Output the [X, Y] coordinate of the center of the cell containing the given text.  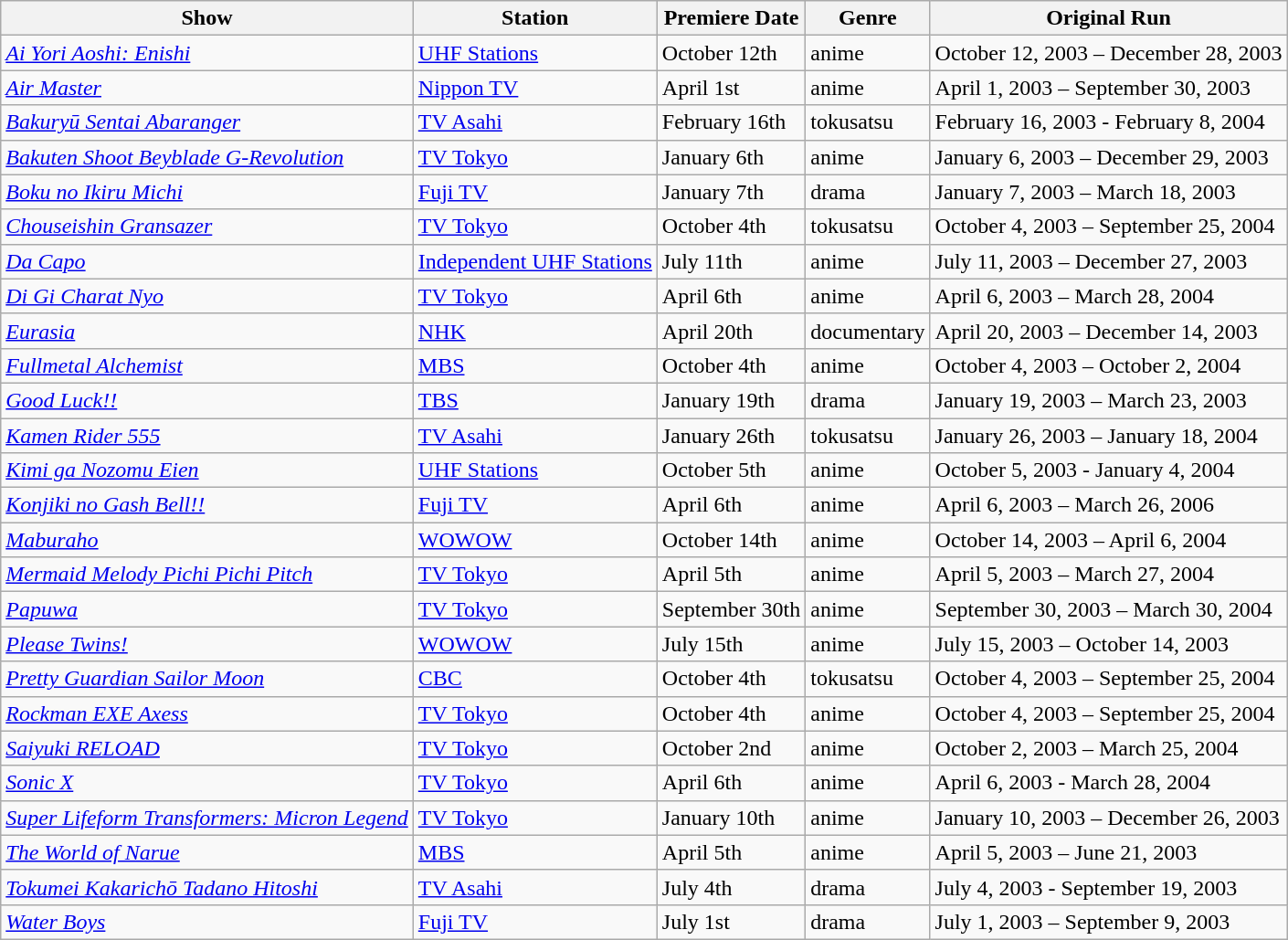
April 5, 2003 – June 21, 2003 [1109, 852]
October 12th [731, 53]
Rockman EXE Axess [207, 713]
October 2nd [731, 748]
January 10th [731, 818]
July 1st [731, 922]
October 12, 2003 – December 28, 2003 [1109, 53]
October 2, 2003 – March 25, 2004 [1109, 748]
NHK [535, 331]
September 30th [731, 609]
January 7th [731, 192]
Bakuten Shoot Beyblade G-Revolution [207, 157]
Fullmetal Alchemist [207, 365]
Maburaho [207, 540]
Pretty Guardian Sailor Moon [207, 679]
Please Twins! [207, 644]
April 1, 2003 – September 30, 2003 [1109, 88]
Da Capo [207, 261]
Nippon TV [535, 88]
February 16th [731, 122]
Ai Yori Aoshi: Enishi [207, 53]
April 1st [731, 88]
October 5, 2003 - January 4, 2004 [1109, 470]
Station [535, 18]
April 20, 2003 – December 14, 2003 [1109, 331]
January 10, 2003 – December 26, 2003 [1109, 818]
April 6, 2003 – March 26, 2006 [1109, 505]
July 11th [731, 261]
Air Master [207, 88]
January 19th [731, 400]
January 6, 2003 – December 29, 2003 [1109, 157]
Konjiki no Gash Bell!! [207, 505]
Saiyuki RELOAD [207, 748]
Independent UHF Stations [535, 261]
February 16, 2003 - February 8, 2004 [1109, 122]
Show [207, 18]
Kimi ga Nozomu Eien [207, 470]
Eurasia [207, 331]
Super Lifeform Transformers: Micron Legend [207, 818]
Sonic X [207, 783]
Di Gi Charat Nyo [207, 296]
April 20th [731, 331]
October 14th [731, 540]
July 11, 2003 – December 27, 2003 [1109, 261]
October 4, 2003 – October 2, 2004 [1109, 365]
January 7, 2003 – March 18, 2003 [1109, 192]
July 15, 2003 – October 14, 2003 [1109, 644]
Water Boys [207, 922]
Bakuryū Sentai Abaranger [207, 122]
July 1, 2003 – September 9, 2003 [1109, 922]
July 15th [731, 644]
July 4th [731, 887]
April 6, 2003 - March 28, 2004 [1109, 783]
October 5th [731, 470]
Good Luck!! [207, 400]
January 6th [731, 157]
Kamen Rider 555 [207, 436]
October 14, 2003 – April 6, 2004 [1109, 540]
April 6, 2003 – March 28, 2004 [1109, 296]
January 26, 2003 – January 18, 2004 [1109, 436]
Papuwa [207, 609]
Premiere Date [731, 18]
Boku no Ikiru Michi [207, 192]
Genre [868, 18]
Tokumei Kakarichō Tadano Hitoshi [207, 887]
CBC [535, 679]
January 26th [731, 436]
Chouseishin Gransazer [207, 227]
April 5, 2003 – March 27, 2004 [1109, 575]
July 4, 2003 - September 19, 2003 [1109, 887]
TBS [535, 400]
The World of Narue [207, 852]
Mermaid Melody Pichi Pichi Pitch [207, 575]
documentary [868, 331]
Original Run [1109, 18]
September 30, 2003 – March 30, 2004 [1109, 609]
January 19, 2003 – March 23, 2003 [1109, 400]
